Output the [x, y] coordinate of the center of the cell containing the given text.  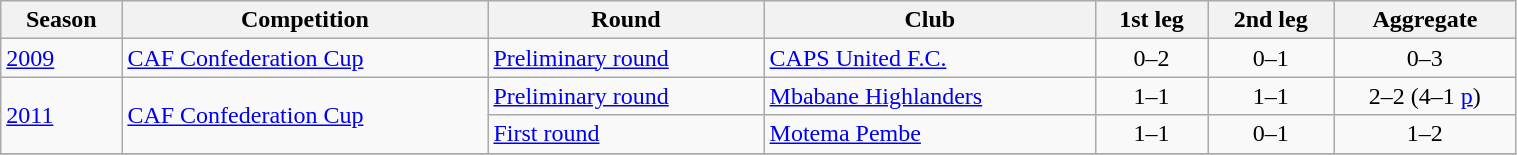
Round [626, 20]
2011 [62, 115]
1–2 [1425, 134]
Competition [305, 20]
0–3 [1425, 58]
1st leg [1151, 20]
CAPS United F.C. [930, 58]
First round [626, 134]
2–2 (4–1 p) [1425, 96]
2nd leg [1271, 20]
Club [930, 20]
2009 [62, 58]
Mbabane Highlanders [930, 96]
Season [62, 20]
0–2 [1151, 58]
Motema Pembe [930, 134]
Aggregate [1425, 20]
